Locate the cell with the specified text and output its [X, Y] center coordinate. 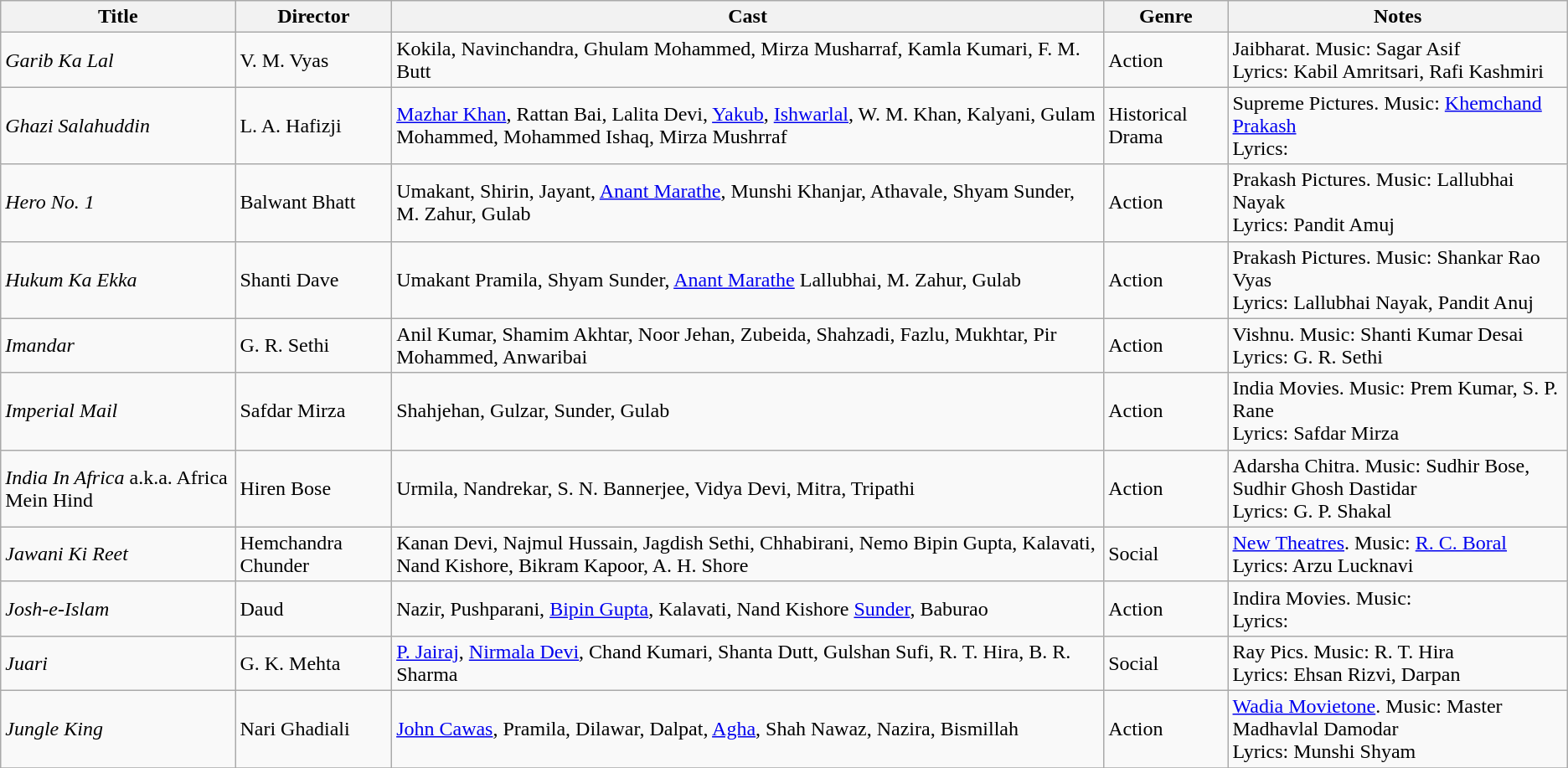
Adarsha Chitra. Music: Sudhir Bose, Sudhir Ghosh DastidarLyrics: G. P. Shakal [1397, 488]
Juari [118, 663]
Wadia Movietone. Music: Master Madhavlal DamodarLyrics: Munshi Shyam [1397, 729]
Umakant, Shirin, Jayant, Anant Marathe, Munshi Khanjar, Athavale, Shyam Sunder, M. Zahur, Gulab [748, 203]
Hiren Bose [313, 488]
Safdar Mirza [313, 411]
India Movies. Music: Prem Kumar, S. P. RaneLyrics: Safdar Mirza [1397, 411]
V. M. Vyas [313, 60]
Mazhar Khan, Rattan Bai, Lalita Devi, Yakub, Ishwarlal, W. M. Khan, Kalyani, Gulam Mohammed, Mohammed Ishaq, Mirza Mushrraf [748, 126]
Shahjehan, Gulzar, Sunder, Gulab [748, 411]
Umakant Pramila, Shyam Sunder, Anant Marathe Lallubhai, M. Zahur, Gulab [748, 280]
Jawani Ki Reet [118, 554]
Balwant Bhatt [313, 203]
Hero No. 1 [118, 203]
Supreme Pictures. Music: Khemchand PrakashLyrics: [1397, 126]
Title [118, 17]
Hukum Ka Ekka [118, 280]
G. K. Mehta [313, 663]
Imperial Mail [118, 411]
Prakash Pictures. Music: Lallubhai NayakLyrics: Pandit Amuj [1397, 203]
Anil Kumar, Shamim Akhtar, Noor Jehan, Zubeida, Shahzadi, Fazlu, Mukhtar, Pir Mohammed, Anwaribai [748, 345]
Historical Drama [1166, 126]
L. A. Hafizji [313, 126]
Josh-e-Islam [118, 608]
Notes [1397, 17]
New Theatres. Music: R. C. BoralLyrics: Arzu Lucknavi [1397, 554]
India In Africa a.k.a. Africa Mein Hind [118, 488]
Hemchandra Chunder [313, 554]
Kokila, Navinchandra, Ghulam Mohammed, Mirza Musharraf, Kamla Kumari, F. M. Butt [748, 60]
Urmila, Nandrekar, S. N. Bannerjee, Vidya Devi, Mitra, Tripathi [748, 488]
Genre [1166, 17]
Kanan Devi, Najmul Hussain, Jagdish Sethi, Chhabirani, Nemo Bipin Gupta, Kalavati, Nand Kishore, Bikram Kapoor, A. H. Shore [748, 554]
Daud [313, 608]
Indira Movies. Music: Lyrics: [1397, 608]
Shanti Dave [313, 280]
Ghazi Salahuddin [118, 126]
Nari Ghadiali [313, 729]
John Cawas, Pramila, Dilawar, Dalpat, Agha, Shah Nawaz, Nazira, Bismillah [748, 729]
Jungle King [118, 729]
Jaibharat. Music: Sagar AsifLyrics: Kabil Amritsari, Rafi Kashmiri [1397, 60]
Director [313, 17]
Nazir, Pushparani, Bipin Gupta, Kalavati, Nand Kishore Sunder, Baburao [748, 608]
Garib Ka Lal [118, 60]
Prakash Pictures. Music: Shankar Rao VyasLyrics: Lallubhai Nayak, Pandit Anuj [1397, 280]
Vishnu. Music: Shanti Kumar DesaiLyrics: G. R. Sethi [1397, 345]
P. Jairaj, Nirmala Devi, Chand Kumari, Shanta Dutt, Gulshan Sufi, R. T. Hira, B. R. Sharma [748, 663]
Imandar [118, 345]
Cast [748, 17]
Ray Pics. Music: R. T. HiraLyrics: Ehsan Rizvi, Darpan [1397, 663]
G. R. Sethi [313, 345]
